Identify which cell holds the provided text, then report its (X, Y) central coordinate. 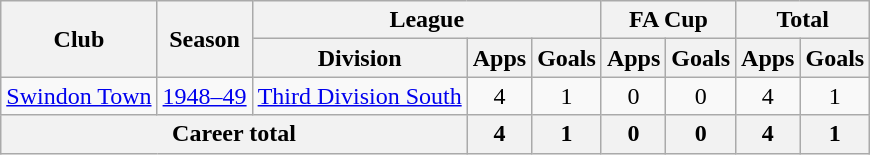
Club (79, 39)
Season (204, 39)
Career total (234, 134)
Third Division South (360, 96)
1948–49 (204, 96)
League (426, 20)
FA Cup (668, 20)
Division (360, 58)
Total (803, 20)
Swindon Town (79, 96)
